Scan for the cell matching the given text and deliver its (x, y) coordinate at center. 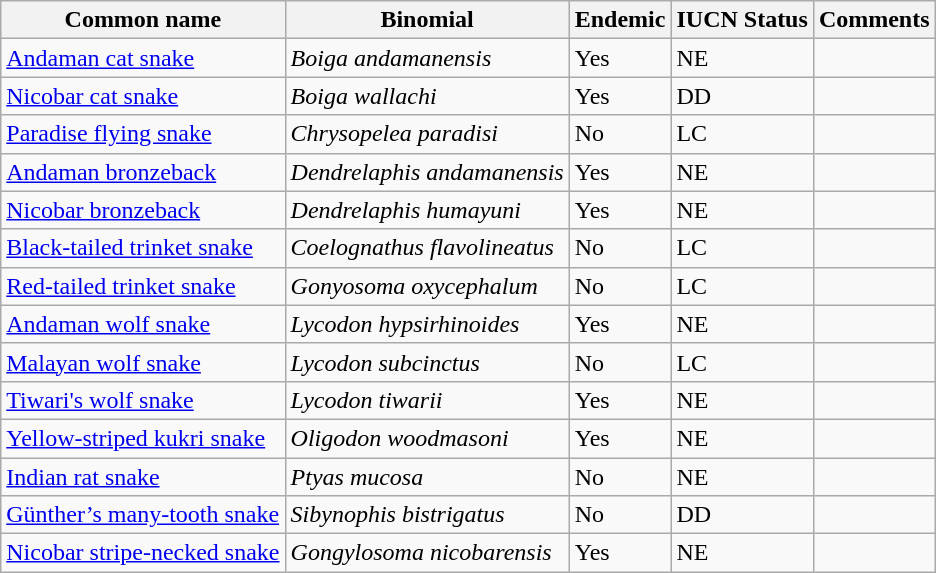
Lycodon tiwarii (427, 400)
Common name (143, 20)
Chrysopelea paradisi (427, 134)
Günther’s many-tooth snake (143, 515)
Malayan wolf snake (143, 362)
Boiga andamanensis (427, 58)
Comments (874, 20)
Nicobar stripe-necked snake (143, 553)
IUCN Status (742, 20)
Sibynophis bistrigatus (427, 515)
Endemic (620, 20)
Indian rat snake (143, 477)
Yellow-striped kukri snake (143, 438)
Nicobar cat snake (143, 96)
Andaman cat snake (143, 58)
Dendrelaphis andamanensis (427, 172)
Tiwari's wolf snake (143, 400)
Red-tailed trinket snake (143, 286)
Lycodon hypsirhinoides (427, 324)
Paradise flying snake (143, 134)
Oligodon woodmasoni (427, 438)
Nicobar bronzeback (143, 210)
Andaman wolf snake (143, 324)
Ptyas mucosa (427, 477)
Dendrelaphis humayuni (427, 210)
Gonyosoma oxycephalum (427, 286)
Black-tailed trinket snake (143, 248)
Gongylosoma nicobarensis (427, 553)
Coelognathus flavolineatus (427, 248)
Lycodon subcinctus (427, 362)
Binomial (427, 20)
Boiga wallachi (427, 96)
Andaman bronzeback (143, 172)
